Locate the cell with the specified text and output its [x, y] center coordinate. 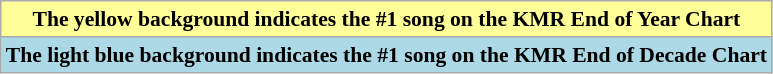
The yellow background indicates the #1 song on the KMR End of Year Chart [386, 19]
The light blue background indicates the #1 song on the KMR End of Decade Chart [386, 55]
